Return the (x, y) coordinate for the center point of the cell that contains the specified text.  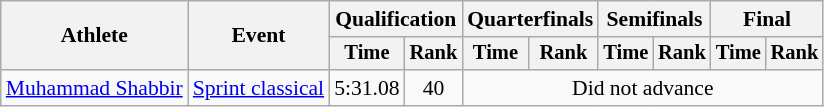
40 (434, 88)
Quarterfinals (530, 19)
Sprint classical (258, 88)
Final (767, 19)
Semifinals (654, 19)
Did not advance (642, 88)
Athlete (94, 36)
Event (258, 36)
Muhammad Shabbir (94, 88)
5:31.08 (366, 88)
Qualification (396, 19)
